Return the (x, y) coordinate for the center point of the cell that contains the specified text.  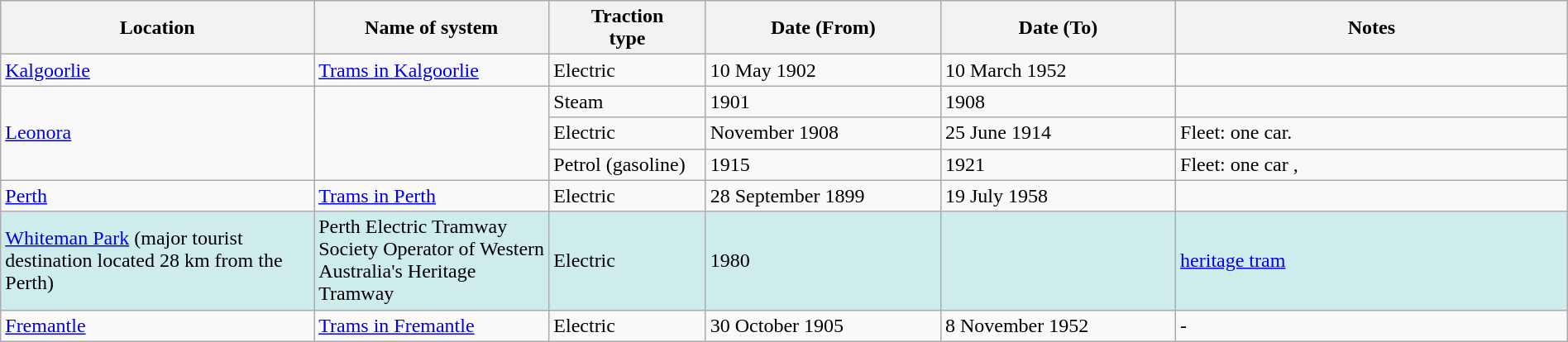
8 November 1952 (1058, 325)
Fleet: one car , (1372, 164)
Whiteman Park (major tourist destination located 28 km from the Perth) (157, 261)
Notes (1372, 28)
November 1908 (823, 133)
10 March 1952 (1058, 70)
heritage tram (1372, 261)
1915 (823, 164)
Trams in Kalgoorlie (432, 70)
Tractiontype (627, 28)
1901 (823, 102)
Leonora (157, 133)
28 September 1899 (823, 196)
Perth Electric Tramway Society Operator of Western Australia's Heritage Tramway (432, 261)
19 July 1958 (1058, 196)
25 June 1914 (1058, 133)
Petrol (gasoline) (627, 164)
1980 (823, 261)
Steam (627, 102)
Date (From) (823, 28)
Kalgoorlie (157, 70)
Location (157, 28)
- (1372, 325)
Fremantle (157, 325)
Date (To) (1058, 28)
Name of system (432, 28)
Fleet: one car. (1372, 133)
1921 (1058, 164)
10 May 1902 (823, 70)
1908 (1058, 102)
Perth (157, 196)
Trams in Fremantle (432, 325)
Trams in Perth (432, 196)
30 October 1905 (823, 325)
